From the cell containing the given text, extract its center point as [x, y] coordinate. 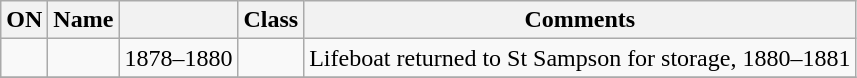
Class [271, 20]
Comments [580, 20]
Lifeboat returned to St Sampson for storage, 1880–1881 [580, 58]
Name [84, 20]
ON [24, 20]
1878–1880 [178, 58]
